Pinpoint the cell where the given text exists, returning its (X, Y) midpoint coordinate. 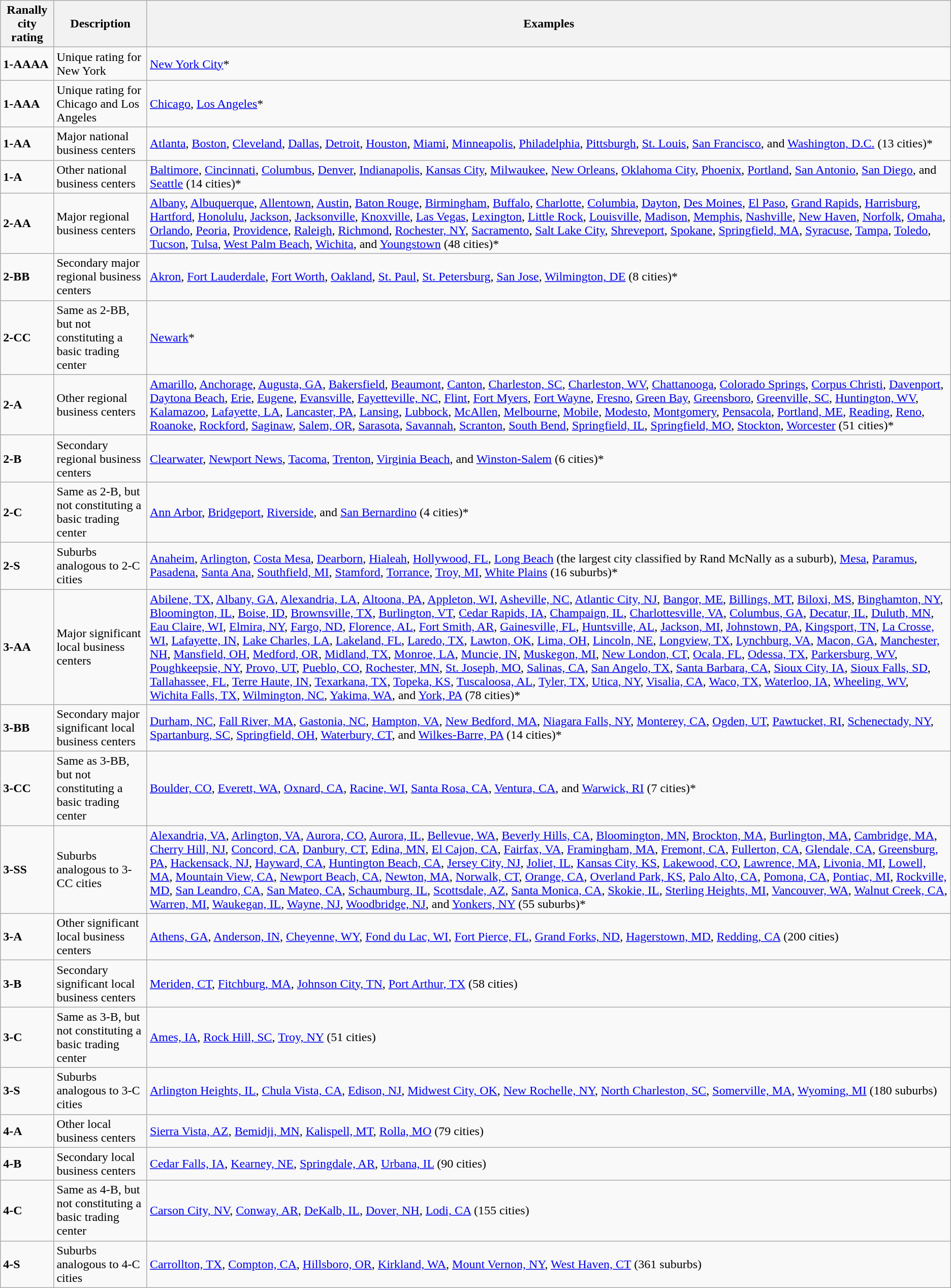
Secondary significant local business centers (101, 984)
Same as 2-BB, but not constituting a basic trading center (101, 337)
Description (101, 24)
Ranally city rating (27, 24)
3-A (27, 937)
3-BB (27, 728)
Suburbs analogous to 3-CC cities (101, 870)
Newark* (549, 337)
Secondary local business centers (101, 1164)
2-B (27, 458)
Other local business centers (101, 1131)
Major regional business centers (101, 224)
Major significant local business centers (101, 647)
Sierra Vista, AZ, Bemidji, MN, Kalispell, MT, Rolla, MO (79 cities) (549, 1131)
Secondary major regional business centers (101, 277)
4-B (27, 1164)
Same as 3-BB, but not constituting a basic trading center (101, 789)
1-AAAA (27, 64)
Chicago, Los Angeles* (549, 104)
Clearwater, Newport News, Tacoma, Trenton, Virginia Beach, and Winston-Salem (6 cities)* (549, 458)
Same as 3-B, but not constituting a basic trading center (101, 1038)
1-AA (27, 143)
Examples (549, 24)
Carson City, NV, Conway, AR, DeKalb, IL, Dover, NH, Lodi, CA (155 cities) (549, 1210)
3-B (27, 984)
1-A (27, 177)
3-AA (27, 647)
4-S (27, 1264)
2-BB (27, 277)
2-A (27, 404)
3-SS (27, 870)
Ann Arbor, Bridgeport, Riverside, and San Bernardino (4 cities)* (549, 512)
2-S (27, 566)
Cedar Falls, IA, Kearney, NE, Springdale, AR, Urbana, IL (90 cities) (549, 1164)
2-AA (27, 224)
Other significant local business centers (101, 937)
Carrollton, TX, Compton, CA, Hillsboro, OR, Kirkland, WA, Mount Vernon, NY, West Haven, CT (361 suburbs) (549, 1264)
Same as 2-B, but not constituting a basic trading center (101, 512)
4-C (27, 1210)
1-AAA (27, 104)
4-A (27, 1131)
Ames, IA, Rock Hill, SC, Troy, NY (51 cities) (549, 1038)
Meriden, CT, Fitchburg, MA, Johnson City, TN, Port Arthur, TX (58 cities) (549, 984)
Major national business centers (101, 143)
Boulder, CO, Everett, WA, Oxnard, CA, Racine, WI, Santa Rosa, CA, Ventura, CA, and Warwick, RI (7 cities)* (549, 789)
Other national business centers (101, 177)
3-CC (27, 789)
3-S (27, 1091)
Same as 4-B, but not constituting a basic trading center (101, 1210)
Suburbs analogous to 3-C cities (101, 1091)
Unique rating for Chicago and Los Angeles (101, 104)
Athens, GA, Anderson, IN, Cheyenne, WY, Fond du Lac, WI, Fort Pierce, FL, Grand Forks, ND, Hagerstown, MD, Redding, CA (200 cities) (549, 937)
2-C (27, 512)
Suburbs analogous to 4-C cities (101, 1264)
New York City* (549, 64)
3-C (27, 1038)
Secondary major significant local business centers (101, 728)
Unique rating for New York (101, 64)
Secondary regional business centers (101, 458)
Akron, Fort Lauderdale, Fort Worth, Oakland, St. Paul, St. Petersburg, San Jose, Wilmington, DE (8 cities)* (549, 277)
Other regional business centers (101, 404)
Suburbs analogous to 2-C cities (101, 566)
2-CC (27, 337)
